Extract the [X, Y] coordinate from the center of the cell holding the provided text.  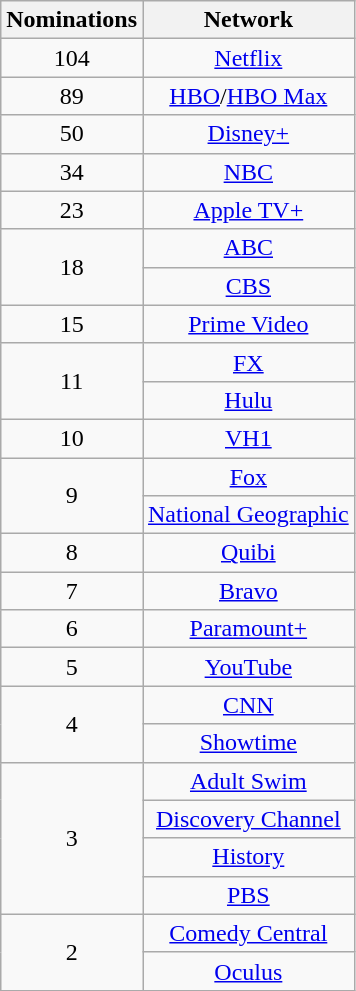
9 [72, 496]
CNN [248, 705]
Hulu [248, 400]
10 [72, 438]
3 [72, 838]
4 [72, 724]
Netflix [248, 58]
Comedy Central [248, 933]
11 [72, 381]
Oculus [248, 971]
PBS [248, 895]
CBS [248, 286]
Bravo [248, 591]
6 [72, 629]
18 [72, 267]
50 [72, 134]
Network [248, 20]
Prime Video [248, 324]
34 [72, 172]
Fox [248, 477]
23 [72, 210]
104 [72, 58]
YouTube [248, 667]
Apple TV+ [248, 210]
Quibi [248, 553]
NBC [248, 172]
Disney+ [248, 134]
Showtime [248, 743]
Adult Swim [248, 781]
ABC [248, 248]
FX [248, 362]
5 [72, 667]
8 [72, 553]
89 [72, 96]
7 [72, 591]
15 [72, 324]
Discovery Channel [248, 819]
History [248, 857]
HBO/HBO Max [248, 96]
Paramount+ [248, 629]
Nominations [72, 20]
2 [72, 952]
National Geographic [248, 515]
VH1 [248, 438]
